Capture the cell that displays the provided text and extract its (x, y) central coordinate. 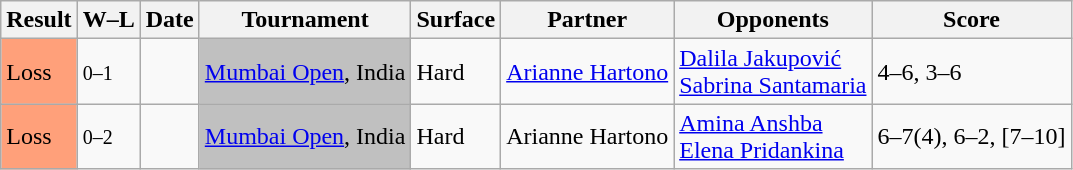
Opponents (773, 20)
Result (39, 20)
Date (170, 20)
Score (972, 20)
Tournament (305, 20)
Surface (456, 20)
W–L (108, 20)
Dalila Jakupović Sabrina Santamaria (773, 72)
0–1 (108, 72)
Partner (588, 20)
4–6, 3–6 (972, 72)
6–7(4), 6–2, [7–10] (972, 136)
0–2 (108, 136)
Amina Anshba Elena Pridankina (773, 136)
